Identify which cell holds the provided text, then report its [X, Y] central coordinate. 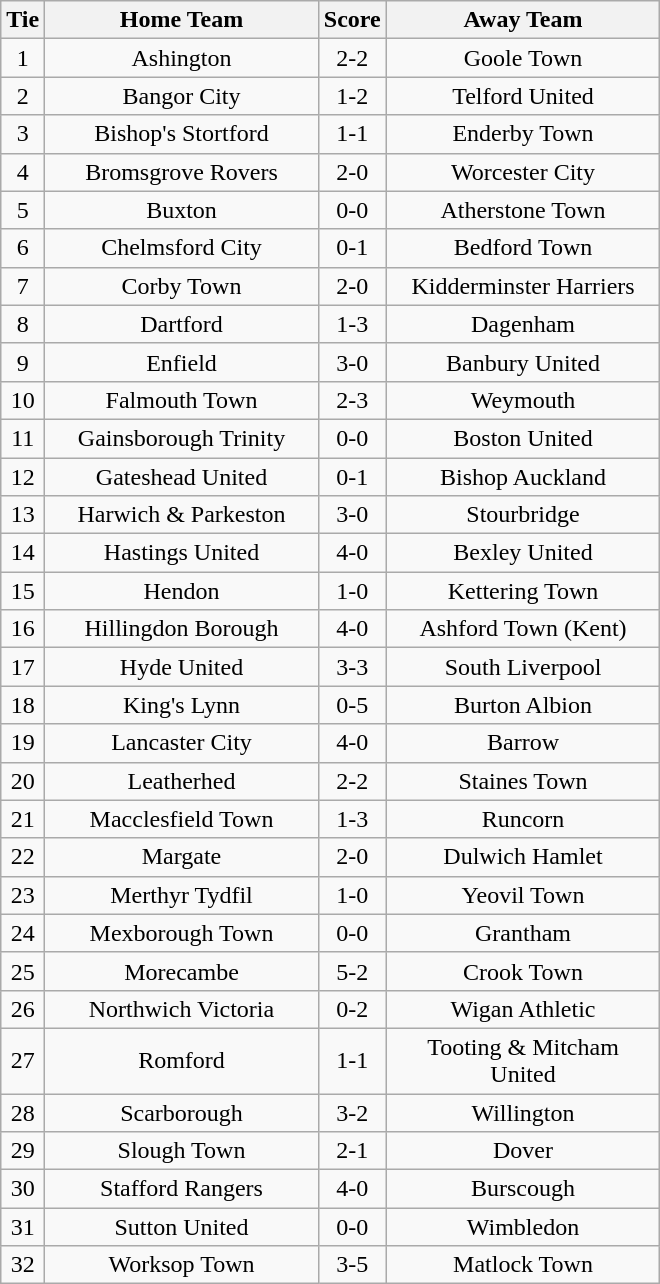
Hendon [182, 591]
Tooting & Mitcham United [523, 1060]
Gateshead United [182, 477]
12 [23, 477]
Worcester City [523, 172]
0-5 [352, 705]
24 [23, 933]
Wigan Athletic [523, 1009]
South Liverpool [523, 667]
8 [23, 324]
Slough Town [182, 1151]
Mexborough Town [182, 933]
Willington [523, 1113]
2 [23, 96]
Bishop Auckland [523, 477]
19 [23, 743]
23 [23, 895]
Boston United [523, 438]
31 [23, 1227]
Leatherhed [182, 781]
3-5 [352, 1265]
Wimbledon [523, 1227]
21 [23, 819]
Atherstone Town [523, 210]
25 [23, 971]
13 [23, 515]
5 [23, 210]
Ashford Town (Kent) [523, 629]
3-2 [352, 1113]
Hastings United [182, 553]
Dover [523, 1151]
Burton Albion [523, 705]
Merthyr Tydfil [182, 895]
Weymouth [523, 400]
Morecambe [182, 971]
Ashington [182, 58]
Enderby Town [523, 134]
15 [23, 591]
0-2 [352, 1009]
28 [23, 1113]
17 [23, 667]
3-3 [352, 667]
Goole Town [523, 58]
Tie [23, 20]
Worksop Town [182, 1265]
Gainsborough Trinity [182, 438]
14 [23, 553]
Chelmsford City [182, 248]
Dagenham [523, 324]
Kettering Town [523, 591]
Runcorn [523, 819]
9 [23, 362]
27 [23, 1060]
32 [23, 1265]
Bangor City [182, 96]
20 [23, 781]
5-2 [352, 971]
Grantham [523, 933]
Barrow [523, 743]
7 [23, 286]
Stafford Rangers [182, 1189]
1 [23, 58]
Crook Town [523, 971]
Yeovil Town [523, 895]
2-3 [352, 400]
Northwich Victoria [182, 1009]
Corby Town [182, 286]
Bishop's Stortford [182, 134]
Margate [182, 857]
22 [23, 857]
10 [23, 400]
Romford [182, 1060]
6 [23, 248]
Harwich & Parkeston [182, 515]
Enfield [182, 362]
Hyde United [182, 667]
18 [23, 705]
Stourbridge [523, 515]
Sutton United [182, 1227]
Lancaster City [182, 743]
Macclesfield Town [182, 819]
26 [23, 1009]
30 [23, 1189]
11 [23, 438]
Away Team [523, 20]
Telford United [523, 96]
Bedford Town [523, 248]
Bexley United [523, 553]
16 [23, 629]
4 [23, 172]
Home Team [182, 20]
Falmouth Town [182, 400]
Scarborough [182, 1113]
Kidderminster Harriers [523, 286]
Burscough [523, 1189]
3 [23, 134]
Buxton [182, 210]
29 [23, 1151]
King's Lynn [182, 705]
Matlock Town [523, 1265]
Dartford [182, 324]
1-2 [352, 96]
Score [352, 20]
Dulwich Hamlet [523, 857]
Hillingdon Borough [182, 629]
Banbury United [523, 362]
Bromsgrove Rovers [182, 172]
2-1 [352, 1151]
Staines Town [523, 781]
